Identify which cell holds the provided text, then report its (x, y) central coordinate. 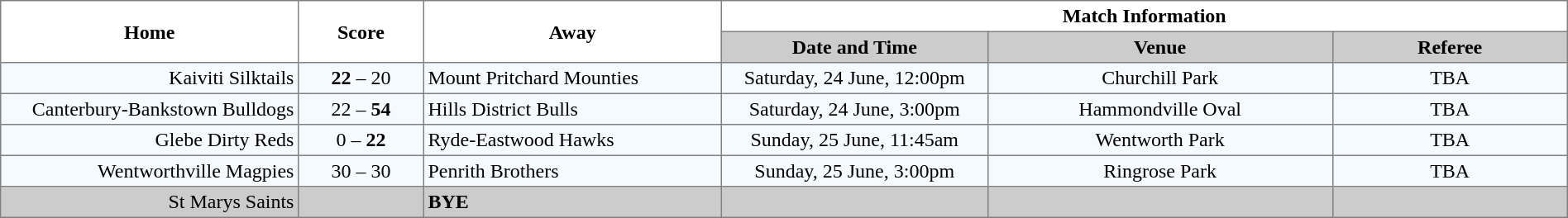
Home (150, 31)
Venue (1159, 47)
22 – 54 (361, 109)
Ryde-Eastwood Hawks (572, 140)
Sunday, 25 June, 3:00pm (854, 171)
Score (361, 31)
Ringrose Park (1159, 171)
Sunday, 25 June, 11:45am (854, 140)
Glebe Dirty Reds (150, 140)
Wentworthville Magpies (150, 171)
Date and Time (854, 47)
0 – 22 (361, 140)
Referee (1450, 47)
Churchill Park (1159, 78)
Saturday, 24 June, 3:00pm (854, 109)
Saturday, 24 June, 12:00pm (854, 78)
BYE (572, 202)
Penrith Brothers (572, 171)
St Marys Saints (150, 202)
Hills District Bulls (572, 109)
22 – 20 (361, 78)
30 – 30 (361, 171)
Canterbury-Bankstown Bulldogs (150, 109)
Hammondville Oval (1159, 109)
Mount Pritchard Mounties (572, 78)
Away (572, 31)
Match Information (1145, 17)
Wentworth Park (1159, 140)
Kaiviti Silktails (150, 78)
